Return the [x, y] coordinate for the center point of the cell that contains the specified text.  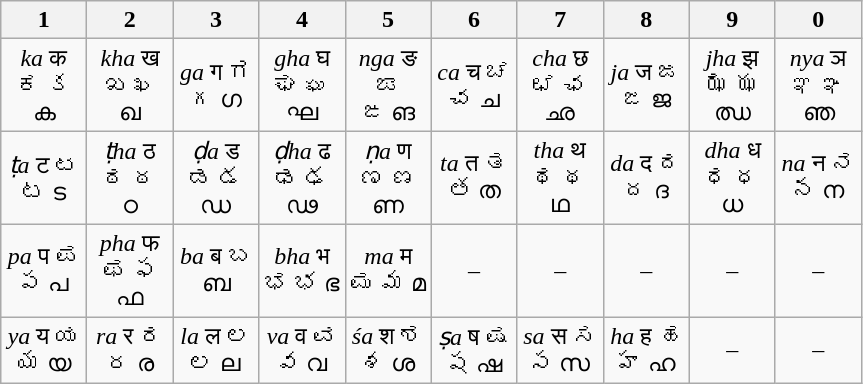
ṭa ट ಟ ట ട [44, 178]
ḍha ढ ಢ ఢ ഢ [302, 178]
la ल ల ల ല [216, 350]
ta त ತ త ത [474, 178]
ra र ರ ర ര [130, 350]
7 [560, 20]
tha थ ಥ థ ഥ [560, 178]
ca च ಚ చ ച [474, 85]
2 [130, 20]
ga ग ಗ గ ഗ [216, 85]
kha ख ಖ ఖ ഖ [130, 85]
3 [216, 20]
gha घ ಘ ఘ ഘ [302, 85]
cha छ ಛ ఛ ഛ [560, 85]
0 [818, 20]
dha ध ಧ ధ ധ [732, 178]
ḍa ड ಡ డ ഡ [216, 178]
pha फ ಫ ఫ ഫ [130, 270]
8 [646, 20]
9 [732, 20]
va व ವ వ വ [302, 350]
ka क ಕ క ക [44, 85]
ba ब బ ബ [216, 270]
sa स ಸ స സ [560, 350]
ya य ಯ య യ [44, 350]
da द ದ ద ദ [646, 178]
ṇa ण ಣ ణ ണ [388, 178]
4 [302, 20]
1 [44, 20]
ma म ಮ మ മ [388, 270]
ṭha ठ ಠ ఠ ഠ [130, 178]
ja ज ಜ జ ജ [646, 85]
6 [474, 20]
nya ञ ಞ ఞ ഞ [818, 85]
ha ह ಹ హ ഹ [646, 350]
ṣa ष ಷ ష ഷ [474, 350]
nga ङ ಙఙ ങ [388, 85]
5 [388, 20]
bha भ ಭ భ ഭ [302, 270]
pa प ಪ ప പ [44, 270]
śa श ಶ శ ശ [388, 350]
jha झ ಝ ఝ ഝ [732, 85]
na न ನ న ന [818, 178]
